Detect which cell encompasses the target text, then output its (X, Y) center coordinate. 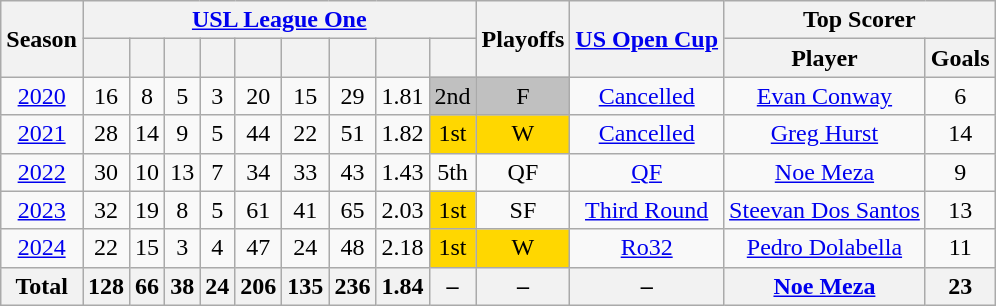
2024 (42, 248)
23 (960, 286)
16 (106, 96)
65 (352, 210)
1.82 (402, 134)
34 (258, 172)
2023 (42, 210)
Ro32 (647, 248)
128 (106, 286)
66 (148, 286)
28 (106, 134)
5th (452, 172)
1.43 (402, 172)
1.84 (402, 286)
61 (258, 210)
Playoffs (523, 39)
236 (352, 286)
6 (960, 96)
7 (218, 172)
F (523, 96)
2.03 (402, 210)
10 (148, 172)
4 (218, 248)
SF (523, 210)
33 (306, 172)
Top Scorer (860, 20)
2nd (452, 96)
32 (106, 210)
206 (258, 286)
USL League One (279, 20)
US Open Cup (647, 39)
51 (352, 134)
20 (258, 96)
Season (42, 39)
44 (258, 134)
43 (352, 172)
29 (352, 96)
11 (960, 248)
30 (106, 172)
19 (148, 210)
1.81 (402, 96)
Evan Conway (825, 96)
41 (306, 210)
Total (42, 286)
Goals (960, 58)
Pedro Dolabella (825, 248)
Steevan Dos Santos (825, 210)
Player (825, 58)
48 (352, 248)
Third Round (647, 210)
2020 (42, 96)
135 (306, 286)
2.18 (402, 248)
2022 (42, 172)
Greg Hurst (825, 134)
2021 (42, 134)
38 (182, 286)
47 (258, 248)
